Output the (X, Y) coordinate of the center of the cell containing the given text.  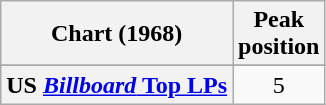
Peakposition (279, 34)
Chart (1968) (117, 34)
5 (279, 85)
US Billboard Top LPs (117, 85)
